Provide the [x, y] coordinate of the cell's center where the given text is located.  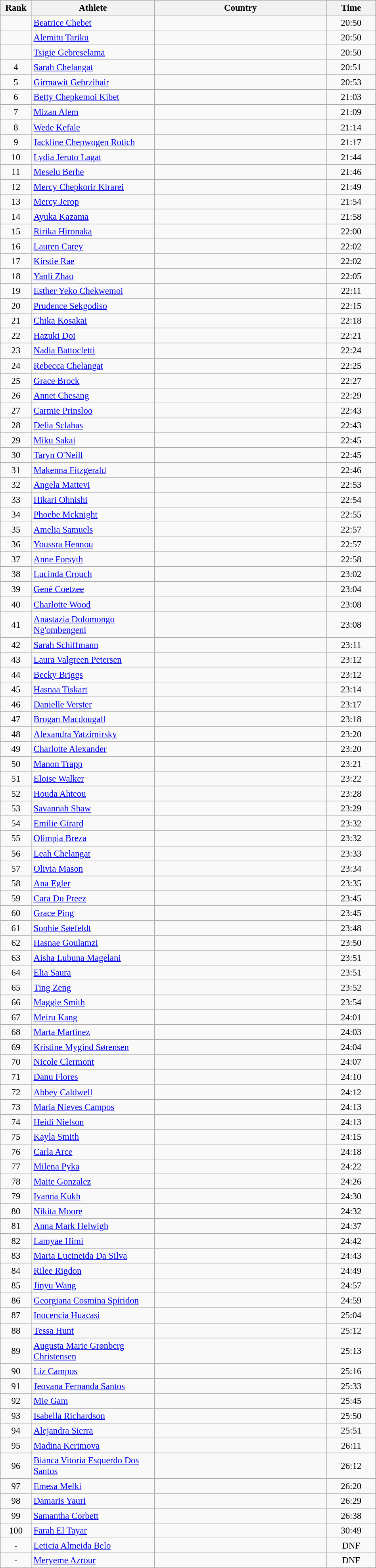
20 [16, 306]
Mizan Alem [93, 112]
22:58 [351, 560]
10 [16, 157]
24:43 [351, 1256]
21:46 [351, 172]
24:18 [351, 1152]
Samantha Corbett [93, 1516]
Ayuka Kazama [93, 217]
14 [16, 217]
21:17 [351, 142]
40 [16, 604]
20:51 [351, 67]
80 [16, 1211]
69 [16, 1047]
26:29 [351, 1501]
24:42 [351, 1241]
Hasnaa Tiskart [93, 690]
58 [16, 883]
22 [16, 336]
84 [16, 1271]
78 [16, 1181]
Anne Forsyth [93, 560]
25:33 [351, 1386]
Alejandra Sierra [93, 1431]
22:11 [351, 291]
Carla Arce [93, 1152]
24:37 [351, 1226]
88 [16, 1330]
61 [16, 928]
51 [16, 779]
Nicole Clermont [93, 1062]
44 [16, 675]
Rilee Rigdon [93, 1271]
Gené Coetzee [93, 589]
Abbey Caldwell [93, 1092]
13 [16, 202]
Betty Chepkemoi Kibet [93, 97]
31 [16, 470]
22:05 [351, 276]
Inocencia Huacasi [93, 1316]
24:26 [351, 1181]
91 [16, 1386]
23:48 [351, 928]
Miku Sakai [93, 440]
22:00 [351, 232]
Anastazia Dolomongo Ng'ombengeni [93, 624]
57 [16, 868]
24:30 [351, 1196]
26:38 [351, 1516]
6 [16, 97]
23:22 [351, 779]
Houda Ahteou [93, 794]
24:15 [351, 1137]
Tsigie Gebreselama [93, 53]
82 [16, 1241]
73 [16, 1107]
66 [16, 1003]
23:14 [351, 690]
87 [16, 1316]
64 [16, 973]
29 [16, 440]
38 [16, 575]
Marta Martinez [93, 1032]
24:22 [351, 1167]
34 [16, 515]
Nadia Battocletti [93, 351]
23:18 [351, 719]
76 [16, 1152]
25:51 [351, 1431]
24:10 [351, 1077]
Grace Ping [93, 913]
92 [16, 1401]
Carmie Prinsloo [93, 410]
18 [16, 276]
Ririka Hironaka [93, 232]
Ting Zeng [93, 988]
Kristine Mygind Sørensen [93, 1047]
Farah El Tayar [93, 1531]
Emesa Melki [93, 1486]
Manon Trapp [93, 764]
Jinyu Wang [93, 1286]
Maria Lucineida Da Silva [93, 1256]
90 [16, 1371]
Esther Yeko Chekwemoi [93, 291]
26:11 [351, 1445]
24:12 [351, 1092]
Maggie Smith [93, 1003]
36 [16, 544]
Hasnae Goulamzi [93, 943]
Savannah Shaw [93, 809]
49 [16, 749]
Country [240, 8]
21:03 [351, 97]
26:20 [351, 1486]
23:04 [351, 589]
Milena Pyka [93, 1167]
Sophie Søefeldt [93, 928]
Sarah Schiffmann [93, 645]
Lydia Jeruto Lagat [93, 157]
Youssra Hennou [93, 544]
Delia Sclabas [93, 426]
20:53 [351, 82]
Danu Flores [93, 1077]
Aisha Lubuna Magelani [93, 958]
21:44 [351, 157]
Meselu Berhe [93, 172]
Beatrice Chebet [93, 23]
22:29 [351, 395]
25 [16, 381]
25:50 [351, 1416]
Meryeme Azrour [93, 1560]
62 [16, 943]
35 [16, 530]
23:33 [351, 853]
Charlotte Alexander [93, 749]
68 [16, 1032]
77 [16, 1167]
24:03 [351, 1032]
Chika Kosakai [93, 321]
25:04 [351, 1316]
28 [16, 426]
Bianca Vitoria Esquerdo Dos Santos [93, 1466]
94 [16, 1431]
21 [16, 321]
23:21 [351, 764]
67 [16, 1018]
8 [16, 127]
9 [16, 142]
21:58 [351, 217]
Kayla Smith [93, 1137]
55 [16, 839]
19 [16, 291]
81 [16, 1226]
22:24 [351, 351]
23:54 [351, 1003]
86 [16, 1301]
24:57 [351, 1286]
23:17 [351, 704]
56 [16, 853]
42 [16, 645]
23:35 [351, 883]
45 [16, 690]
Cara Du Preez [93, 898]
Emilie Girard [93, 824]
Charlotte Wood [93, 604]
30 [16, 455]
23:34 [351, 868]
Rebecca Chelangat [93, 366]
Jeovana Fernanda Santos [93, 1386]
Ana Egler [93, 883]
11 [16, 172]
24:04 [351, 1047]
23:02 [351, 575]
100 [16, 1531]
21:14 [351, 127]
Leah Chelangat [93, 853]
Laura Valgreen Petersen [93, 659]
24:49 [351, 1271]
Isabella Richardson [93, 1416]
98 [16, 1501]
25:16 [351, 1371]
Hikari Ohnishi [93, 500]
Hazuki Doi [93, 336]
24:59 [351, 1301]
24 [16, 366]
Angela Mattevi [93, 485]
Alexandra Yatzimirsky [93, 734]
47 [16, 719]
22:18 [351, 321]
85 [16, 1286]
75 [16, 1137]
7 [16, 112]
93 [16, 1416]
Mie Gam [93, 1401]
Phoebe Mcknight [93, 515]
48 [16, 734]
Time [351, 8]
53 [16, 809]
23:11 [351, 645]
Lucinda Crouch [93, 575]
99 [16, 1516]
43 [16, 659]
16 [16, 246]
21:49 [351, 187]
52 [16, 794]
32 [16, 485]
65 [16, 988]
Yanli Zhao [93, 276]
Amelia Samuels [93, 530]
79 [16, 1196]
60 [16, 913]
Eloise Walker [93, 779]
Athlete [93, 8]
23 [16, 351]
5 [16, 82]
46 [16, 704]
Meiru Kang [93, 1018]
72 [16, 1092]
96 [16, 1466]
17 [16, 261]
24:07 [351, 1062]
15 [16, 232]
41 [16, 624]
22:21 [351, 336]
22:25 [351, 366]
25:12 [351, 1330]
Taryn O'Neill [93, 455]
Danielle Verster [93, 704]
Lauren Carey [93, 246]
Makenna Fitzgerald [93, 470]
63 [16, 958]
24:32 [351, 1211]
25:45 [351, 1401]
97 [16, 1486]
89 [16, 1351]
Annet Chesang [93, 395]
Nikita Moore [93, 1211]
Grace Brock [93, 381]
Sarah Chelangat [93, 67]
Becky Briggs [93, 675]
Damaris Yauri [93, 1501]
Prudence Sekgodiso [93, 306]
59 [16, 898]
Elia Saura [93, 973]
26 [16, 395]
26:12 [351, 1466]
21:09 [351, 112]
Wede Kefale [93, 127]
74 [16, 1122]
Lamyae Himi [93, 1241]
Ivanna Kukh [93, 1196]
Madina Kerimova [93, 1445]
12 [16, 187]
39 [16, 589]
71 [16, 1077]
4 [16, 67]
83 [16, 1256]
Anna Mark Helwigh [93, 1226]
22:46 [351, 470]
95 [16, 1445]
Brogan Macdougall [93, 719]
54 [16, 824]
Augusta Marie Grønberg Christensen [93, 1351]
22:55 [351, 515]
33 [16, 500]
22:53 [351, 485]
27 [16, 410]
23:28 [351, 794]
22:27 [351, 381]
Leticia Almeida Belo [93, 1546]
25:13 [351, 1351]
30:49 [351, 1531]
37 [16, 560]
Olivia Mason [93, 868]
Tessa Hunt [93, 1330]
21:54 [351, 202]
Olimpia Breza [93, 839]
Maria Nieves Campos [93, 1107]
Kirstie Rae [93, 261]
Girmawit Gebrzihair [93, 82]
24:01 [351, 1018]
Jackline Chepwogen Rotich [93, 142]
22:54 [351, 500]
50 [16, 764]
Georgiana Cosmina Spiridon [93, 1301]
Liz Campos [93, 1371]
Heidi Nielson [93, 1122]
23:50 [351, 943]
Rank [16, 8]
Mercy Chepkorir Kirarei [93, 187]
70 [16, 1062]
Alemitu Tariku [93, 38]
22:15 [351, 306]
Maite Gonzalez [93, 1181]
Mercy Jerop [93, 202]
23:52 [351, 988]
23:29 [351, 809]
